Detect which cell encompasses the target text, then output its [x, y] center coordinate. 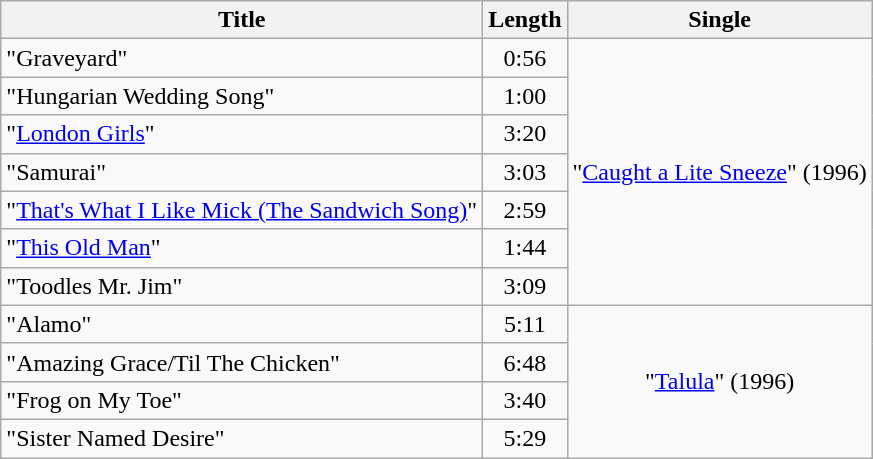
1:44 [525, 248]
"This Old Man" [242, 248]
6:48 [525, 362]
3:40 [525, 400]
Title [242, 20]
"Hungarian Wedding Song" [242, 96]
"Graveyard" [242, 58]
"Alamo" [242, 324]
0:56 [525, 58]
"Amazing Grace/Til The Chicken" [242, 362]
"Caught a Lite Sneeze" (1996) [720, 172]
"Sister Named Desire" [242, 438]
3:03 [525, 172]
3:20 [525, 134]
"London Girls" [242, 134]
Length [525, 20]
2:59 [525, 210]
5:11 [525, 324]
"Samurai" [242, 172]
"That's What I Like Mick (The Sandwich Song)" [242, 210]
"Talula" (1996) [720, 381]
5:29 [525, 438]
Single [720, 20]
"Frog on My Toe" [242, 400]
1:00 [525, 96]
"Toodles Mr. Jim" [242, 286]
3:09 [525, 286]
